Return [X, Y] of the center of cell containing provided text 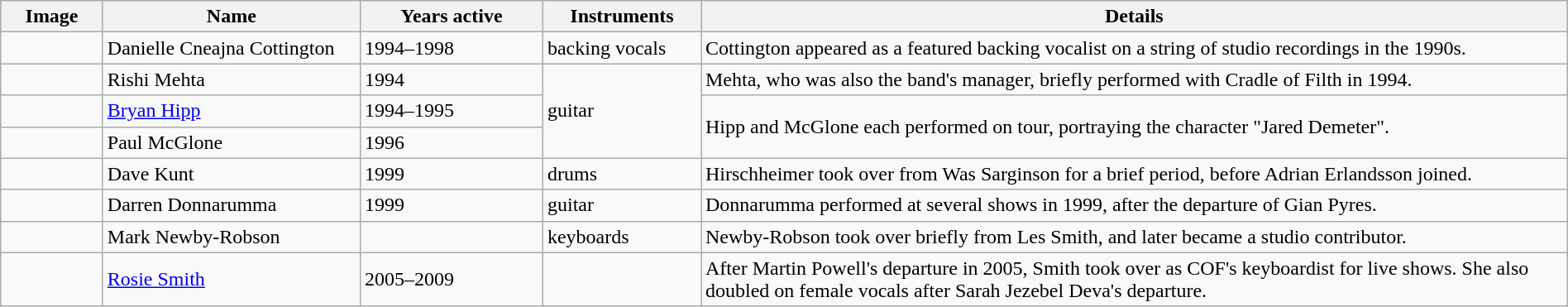
Image [52, 17]
keyboards [622, 237]
Danielle Cneajna Cottington [232, 48]
backing vocals [622, 48]
Darren Donnarumma [232, 205]
Rishi Mehta [232, 79]
Years active [452, 17]
1994–1995 [452, 111]
Name [232, 17]
Cottington appeared as a featured backing vocalist on a string of studio recordings in the 1990s. [1135, 48]
Details [1135, 17]
Bryan Hipp [232, 111]
Mark Newby-Robson [232, 237]
Paul McGlone [232, 142]
2005–2009 [452, 280]
Mehta, who was also the band's manager, briefly performed with Cradle of Filth in 1994. [1135, 79]
Newby-Robson took over briefly from Les Smith, and later became a studio contributor. [1135, 237]
Rosie Smith [232, 280]
drums [622, 174]
Dave Kunt [232, 174]
1994–1998 [452, 48]
1994 [452, 79]
1996 [452, 142]
Hirschheimer took over from Was Sarginson for a brief period, before Adrian Erlandsson joined. [1135, 174]
Donnarumma performed at several shows in 1999, after the departure of Gian Pyres. [1135, 205]
Instruments [622, 17]
Hipp and McGlone each performed on tour, portraying the character "Jared Demeter". [1135, 127]
